For the text-containing cell, return its midpoint in [X, Y] coordinate format. 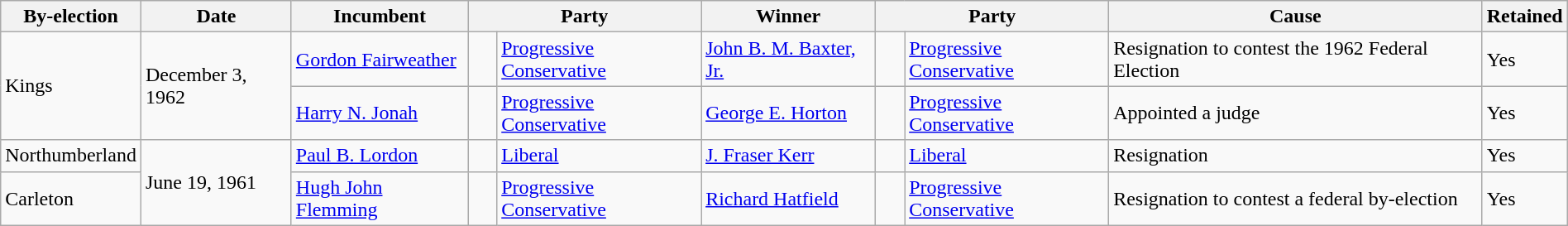
Appointed a judge [1296, 113]
George E. Horton [789, 113]
Resignation to contest a federal by-election [1296, 199]
Resignation [1296, 156]
Paul B. Lordon [379, 156]
J. Fraser Kerr [789, 156]
Harry N. Jonah [379, 113]
Date [216, 17]
Retained [1525, 17]
Northumberland [71, 156]
Incumbent [379, 17]
Carleton [71, 199]
Kings [71, 86]
John B. M. Baxter, Jr. [789, 60]
Cause [1296, 17]
Resignation to contest the 1962 Federal Election [1296, 60]
Winner [789, 17]
Richard Hatfield [789, 199]
June 19, 1961 [216, 182]
December 3, 1962 [216, 86]
Gordon Fairweather [379, 60]
By-election [71, 17]
Hugh John Flemming [379, 199]
